Search for the cell housing the specified text and yield its [x, y] center coordinate. 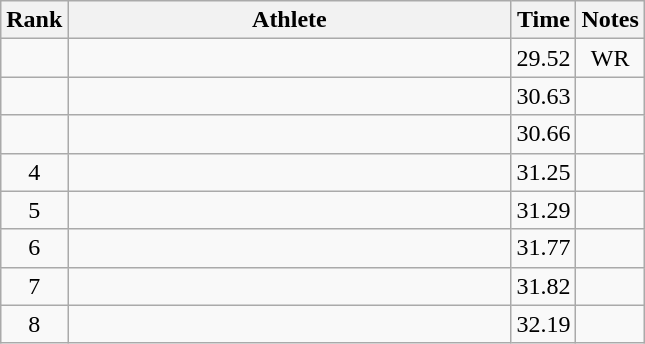
31.25 [544, 172]
31.82 [544, 286]
30.63 [544, 96]
8 [34, 324]
Time [544, 20]
7 [34, 286]
6 [34, 248]
31.77 [544, 248]
30.66 [544, 134]
4 [34, 172]
31.29 [544, 210]
29.52 [544, 58]
Athlete [290, 20]
Rank [34, 20]
5 [34, 210]
WR [610, 58]
Notes [610, 20]
32.19 [544, 324]
